Extract the [X, Y] coordinate from the center of the cell holding the provided text.  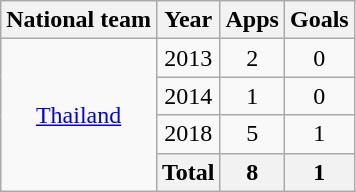
Year [188, 20]
2014 [188, 96]
2018 [188, 134]
Goals [319, 20]
2013 [188, 58]
2 [252, 58]
Apps [252, 20]
Thailand [79, 115]
National team [79, 20]
8 [252, 172]
5 [252, 134]
Total [188, 172]
